Return (x, y) of the center of cell containing provided text 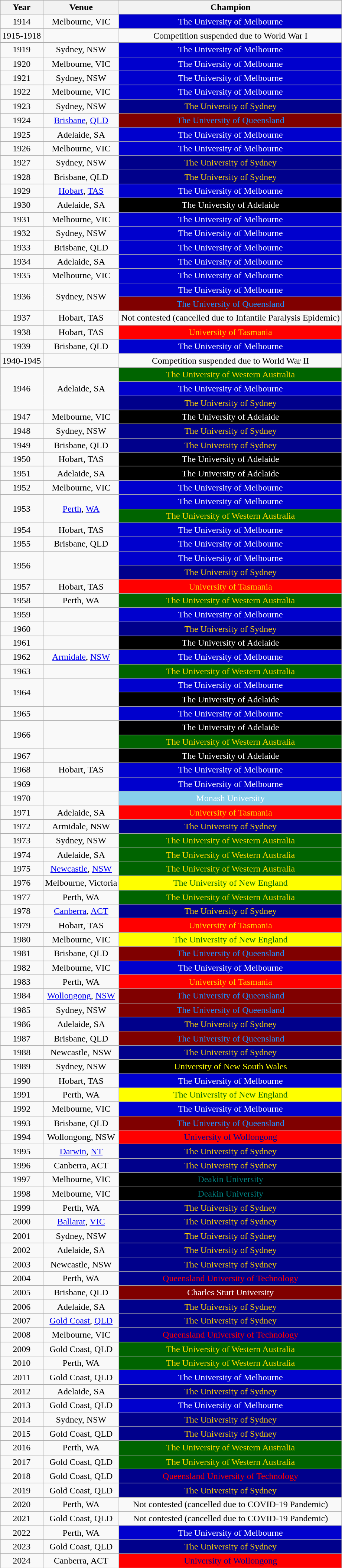
Melbourne, Victoria (81, 883)
2012 (22, 1391)
2015 (22, 1434)
1930 (22, 205)
1946 (22, 388)
2016 (22, 1448)
2003 (22, 1264)
Champion (231, 7)
Venue (81, 7)
1989 (22, 1066)
1926 (22, 148)
1971 (22, 812)
1980 (22, 939)
2002 (22, 1250)
1981 (22, 954)
1935 (22, 276)
1968 (22, 770)
1938 (22, 332)
University of New South Wales (231, 1066)
2008 (22, 1335)
1914 (22, 22)
1993 (22, 1123)
2018 (22, 1476)
1955 (22, 544)
1958 (22, 600)
2011 (22, 1377)
1961 (22, 643)
2000 (22, 1222)
1937 (22, 318)
1927 (22, 163)
2004 (22, 1278)
2020 (22, 1504)
2010 (22, 1363)
1992 (22, 1109)
1967 (22, 756)
Not contested (cancelled due to Infantile Paralysis Epidemic) (231, 318)
1956 (22, 565)
2013 (22, 1405)
Darwin, NT (81, 1151)
2006 (22, 1306)
1963 (22, 671)
2023 (22, 1547)
1931 (22, 219)
2024 (22, 1561)
2021 (22, 1518)
1995 (22, 1151)
2014 (22, 1420)
2017 (22, 1462)
2007 (22, 1321)
1915-1918 (22, 36)
1957 (22, 586)
1976 (22, 883)
1999 (22, 1208)
1964 (22, 692)
2005 (22, 1292)
1985 (22, 1010)
2001 (22, 1236)
1996 (22, 1165)
1997 (22, 1180)
1998 (22, 1194)
1950 (22, 459)
1954 (22, 530)
1979 (22, 925)
1965 (22, 714)
1934 (22, 262)
1949 (22, 445)
1983 (22, 982)
1922 (22, 92)
1932 (22, 233)
1929 (22, 191)
1923 (22, 106)
1978 (22, 911)
1990 (22, 1081)
1974 (22, 854)
1977 (22, 897)
1994 (22, 1137)
1969 (22, 784)
1953 (22, 509)
1984 (22, 996)
1920 (22, 64)
1973 (22, 840)
1933 (22, 247)
1975 (22, 869)
1947 (22, 417)
1936 (22, 297)
1924 (22, 120)
1921 (22, 78)
1925 (22, 134)
1986 (22, 1024)
1988 (22, 1052)
1962 (22, 657)
1982 (22, 968)
2009 (22, 1349)
2022 (22, 1533)
1970 (22, 798)
1948 (22, 431)
Ballarat, VIC (81, 1222)
Year (22, 7)
Charles Sturt University (231, 1292)
Competition suspended due to World War II (231, 360)
1919 (22, 50)
1991 (22, 1095)
Monash University (231, 798)
1951 (22, 473)
1959 (22, 614)
2019 (22, 1490)
1987 (22, 1038)
1960 (22, 629)
1966 (22, 735)
1952 (22, 488)
1939 (22, 346)
1972 (22, 826)
Competition suspended due to World War I (231, 36)
1928 (22, 177)
1940-1945 (22, 360)
